Scan for the cell matching the given text and deliver its [X, Y] coordinate at center. 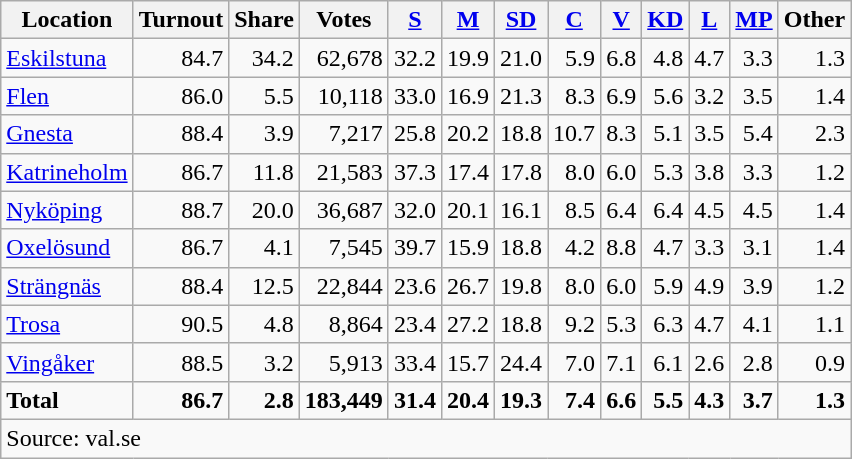
Trosa [67, 324]
86.0 [181, 96]
6.1 [666, 362]
39.7 [414, 248]
Votes [344, 20]
4.2 [574, 248]
19.8 [522, 286]
Source: val.se [426, 438]
17.4 [468, 172]
Vingåker [67, 362]
21,583 [344, 172]
183,449 [344, 400]
23.6 [414, 286]
8.5 [574, 210]
16.1 [522, 210]
62,678 [344, 58]
36,687 [344, 210]
3.7 [754, 400]
84.7 [181, 58]
15.9 [468, 248]
20.0 [264, 210]
25.8 [414, 134]
90.5 [181, 324]
Share [264, 20]
4.9 [710, 286]
32.0 [414, 210]
33.4 [414, 362]
V [622, 20]
23.4 [414, 324]
19.3 [522, 400]
5,913 [344, 362]
Nyköping [67, 210]
5.4 [754, 134]
21.0 [522, 58]
Strängnäs [67, 286]
17.8 [522, 172]
5.6 [666, 96]
6.9 [622, 96]
0.9 [814, 362]
1.1 [814, 324]
8,864 [344, 324]
5.1 [666, 134]
6.3 [666, 324]
26.7 [468, 286]
3.8 [710, 172]
10,118 [344, 96]
SD [522, 20]
33.0 [414, 96]
27.2 [468, 324]
3.1 [754, 248]
16.9 [468, 96]
7,217 [344, 134]
22,844 [344, 286]
7.4 [574, 400]
9.2 [574, 324]
Location [67, 20]
L [710, 20]
19.9 [468, 58]
32.2 [414, 58]
7.0 [574, 362]
2.6 [710, 362]
20.2 [468, 134]
6.6 [622, 400]
Eskilstuna [67, 58]
M [468, 20]
Turnout [181, 20]
31.4 [414, 400]
Total [67, 400]
Katrineholm [67, 172]
6.8 [622, 58]
20.1 [468, 210]
C [574, 20]
Flen [67, 96]
Oxelösund [67, 248]
88.5 [181, 362]
MP [754, 20]
2.3 [814, 134]
88.7 [181, 210]
11.8 [264, 172]
34.2 [264, 58]
8.8 [622, 248]
Gnesta [67, 134]
20.4 [468, 400]
7.1 [622, 362]
S [414, 20]
24.4 [522, 362]
KD [666, 20]
10.7 [574, 134]
Other [814, 20]
4.3 [710, 400]
15.7 [468, 362]
37.3 [414, 172]
21.3 [522, 96]
12.5 [264, 286]
7,545 [344, 248]
